Find where the given text appears and provide that cell's center as [x, y] coordinate. 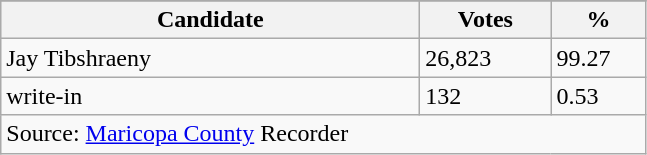
write-in [210, 96]
0.53 [598, 96]
% [598, 20]
Candidate [210, 20]
99.27 [598, 58]
26,823 [486, 58]
132 [486, 96]
Source: Maricopa County Recorder [324, 134]
Votes [486, 20]
Jay Tibshraeny [210, 58]
